Search for the cell housing the specified text and yield its [X, Y] center coordinate. 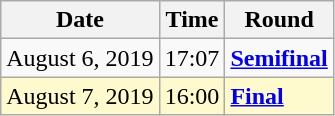
August 7, 2019 [80, 96]
August 6, 2019 [80, 58]
Date [80, 20]
Semifinal [279, 58]
Time [192, 20]
Final [279, 96]
Round [279, 20]
16:00 [192, 96]
17:07 [192, 58]
